Extract the (x, y) coordinate from the center of the cell holding the provided text.  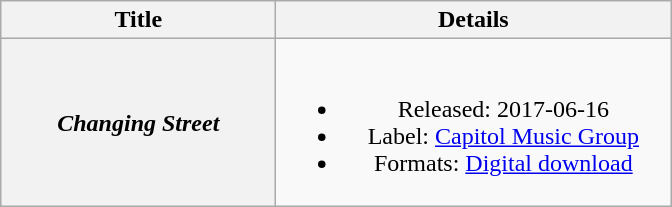
Changing Street (138, 122)
Released: 2017-06-16Label: Capitol Music GroupFormats: Digital download (474, 122)
Details (474, 20)
Title (138, 20)
